Extract the [x, y] coordinate from the center of the cell holding the provided text.  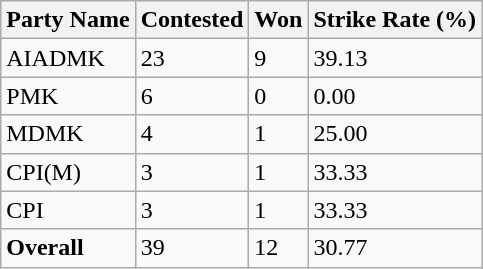
CPI [68, 210]
Won [278, 20]
39.13 [395, 58]
23 [192, 58]
0.00 [395, 96]
12 [278, 248]
Party Name [68, 20]
0 [278, 96]
9 [278, 58]
Overall [68, 248]
6 [192, 96]
AIADMK [68, 58]
39 [192, 248]
PMK [68, 96]
30.77 [395, 248]
4 [192, 134]
Strike Rate (%) [395, 20]
CPI(M) [68, 172]
MDMK [68, 134]
25.00 [395, 134]
Contested [192, 20]
